Pinpoint the cell where the given text exists, returning its (x, y) midpoint coordinate. 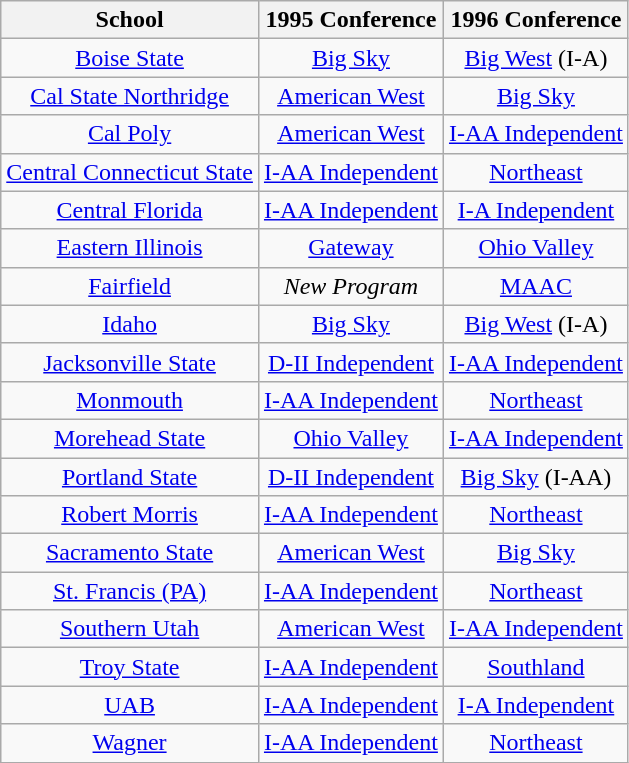
St. Francis (PA) (130, 591)
MAAC (536, 286)
Big Sky (I-AA) (536, 477)
Cal Poly (130, 134)
Sacramento State (130, 553)
School (130, 20)
Jacksonville State (130, 362)
Central Connecticut State (130, 172)
Monmouth (130, 400)
Wagner (130, 743)
Cal State Northridge (130, 96)
New Program (350, 286)
Fairfield (130, 286)
Southern Utah (130, 629)
Idaho (130, 324)
Morehead State (130, 438)
Southland (536, 667)
1996 Conference (536, 20)
Troy State (130, 667)
Robert Morris (130, 515)
Portland State (130, 477)
Central Florida (130, 210)
1995 Conference (350, 20)
UAB (130, 705)
Eastern Illinois (130, 248)
Gateway (350, 248)
Boise State (130, 58)
